Detect which cell encompasses the target text, then output its (x, y) center coordinate. 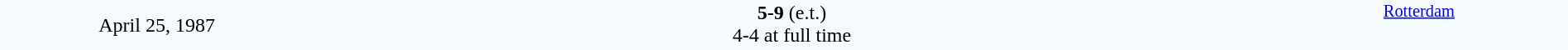
April 25, 1987 (157, 25)
Rotterdam (1419, 25)
5-9 (e.t.)4-4 at full time (791, 23)
